Locate the cell with the specified text and output its (x, y) center coordinate. 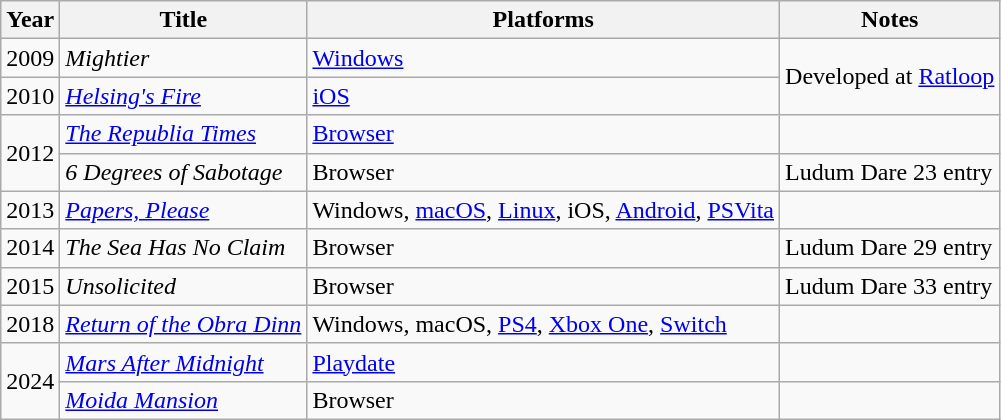
2013 (30, 210)
Notes (890, 20)
iOS (544, 96)
2014 (30, 248)
2012 (30, 153)
2015 (30, 286)
2010 (30, 96)
6 Degrees of Sabotage (184, 172)
The Sea Has No Claim (184, 248)
Ludum Dare 23 entry (890, 172)
Return of the Obra Dinn (184, 324)
Ludum Dare 29 entry (890, 248)
Title (184, 20)
Mars After Midnight (184, 362)
Windows, macOS, PS4, Xbox One, Switch (544, 324)
2024 (30, 381)
Unsolicited (184, 286)
Windows (544, 58)
The Republia Times (184, 134)
Windows, macOS, Linux, iOS, Android, PSVita (544, 210)
Platforms (544, 20)
Mightier (184, 58)
Papers, Please (184, 210)
Ludum Dare 33 entry (890, 286)
2018 (30, 324)
2009 (30, 58)
Playdate (544, 362)
Developed at Ratloop (890, 77)
Year (30, 20)
Moida Mansion (184, 400)
Helsing's Fire (184, 96)
